Pinpoint the cell where the given text exists, returning its [X, Y] midpoint coordinate. 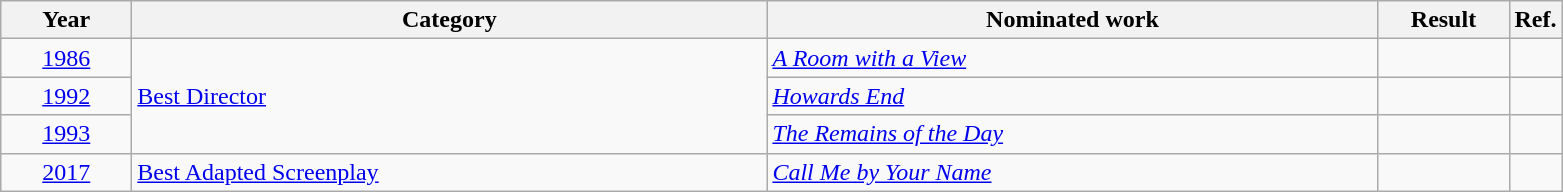
1986 [66, 58]
A Room with a View [1072, 58]
1993 [66, 134]
Best Director [450, 96]
Nominated work [1072, 20]
Call Me by Your Name [1072, 172]
Category [450, 20]
The Remains of the Day [1072, 134]
2017 [66, 172]
Ref. [1536, 20]
Result [1444, 20]
Howards End [1072, 96]
1992 [66, 96]
Year [66, 20]
Best Adapted Screenplay [450, 172]
